Identify which cell holds the provided text, then report its (x, y) central coordinate. 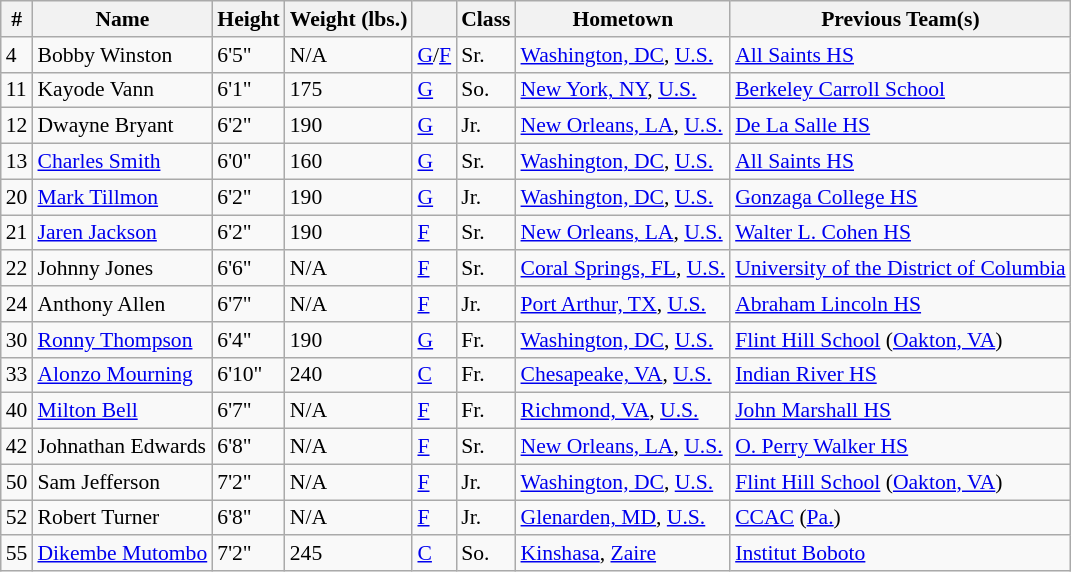
Alonzo Mourning (122, 375)
Milton Bell (122, 411)
42 (17, 447)
# (17, 19)
Name (122, 19)
Sam Jefferson (122, 482)
240 (349, 375)
Chesapeake, VA, U.S. (624, 375)
Port Arthur, TX, U.S. (624, 304)
Kayode Vann (122, 90)
Bobby Winston (122, 55)
20 (17, 197)
6'6" (248, 269)
De La Salle HS (900, 126)
Robert Turner (122, 518)
Indian River HS (900, 375)
11 (17, 90)
22 (17, 269)
Dikembe Mutombo (122, 554)
New York, NY, U.S. (624, 90)
6'1" (248, 90)
G/F (434, 55)
175 (349, 90)
50 (17, 482)
Richmond, VA, U.S. (624, 411)
Coral Springs, FL, U.S. (624, 269)
33 (17, 375)
University of the District of Columbia (900, 269)
Hometown (624, 19)
Kinshasa, Zaire (624, 554)
Institut Boboto (900, 554)
Weight (lbs.) (349, 19)
Abraham Lincoln HS (900, 304)
12 (17, 126)
4 (17, 55)
O. Perry Walker HS (900, 447)
Anthony Allen (122, 304)
John Marshall HS (900, 411)
6'0" (248, 162)
Class (486, 19)
CCAC (Pa.) (900, 518)
6'5" (248, 55)
Jaren Jackson (122, 233)
245 (349, 554)
Charles Smith (122, 162)
13 (17, 162)
Johnny Jones (122, 269)
Walter L. Cohen HS (900, 233)
Height (248, 19)
6'4" (248, 340)
Ronny Thompson (122, 340)
30 (17, 340)
Berkeley Carroll School (900, 90)
Mark Tillmon (122, 197)
Previous Team(s) (900, 19)
Gonzaga College HS (900, 197)
40 (17, 411)
Glenarden, MD, U.S. (624, 518)
Johnathan Edwards (122, 447)
6'10" (248, 375)
55 (17, 554)
21 (17, 233)
24 (17, 304)
Dwayne Bryant (122, 126)
160 (349, 162)
52 (17, 518)
